Search for the cell housing the specified text and yield its [x, y] center coordinate. 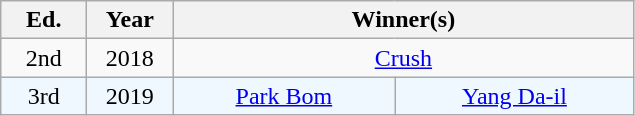
3rd [44, 96]
Park Bom [284, 96]
Yang Da-il [514, 96]
Year [130, 20]
2nd [44, 58]
2019 [130, 96]
Winner(s) [404, 20]
Crush [404, 58]
2018 [130, 58]
Ed. [44, 20]
